Detect which cell encompasses the target text, then output its [X, Y] center coordinate. 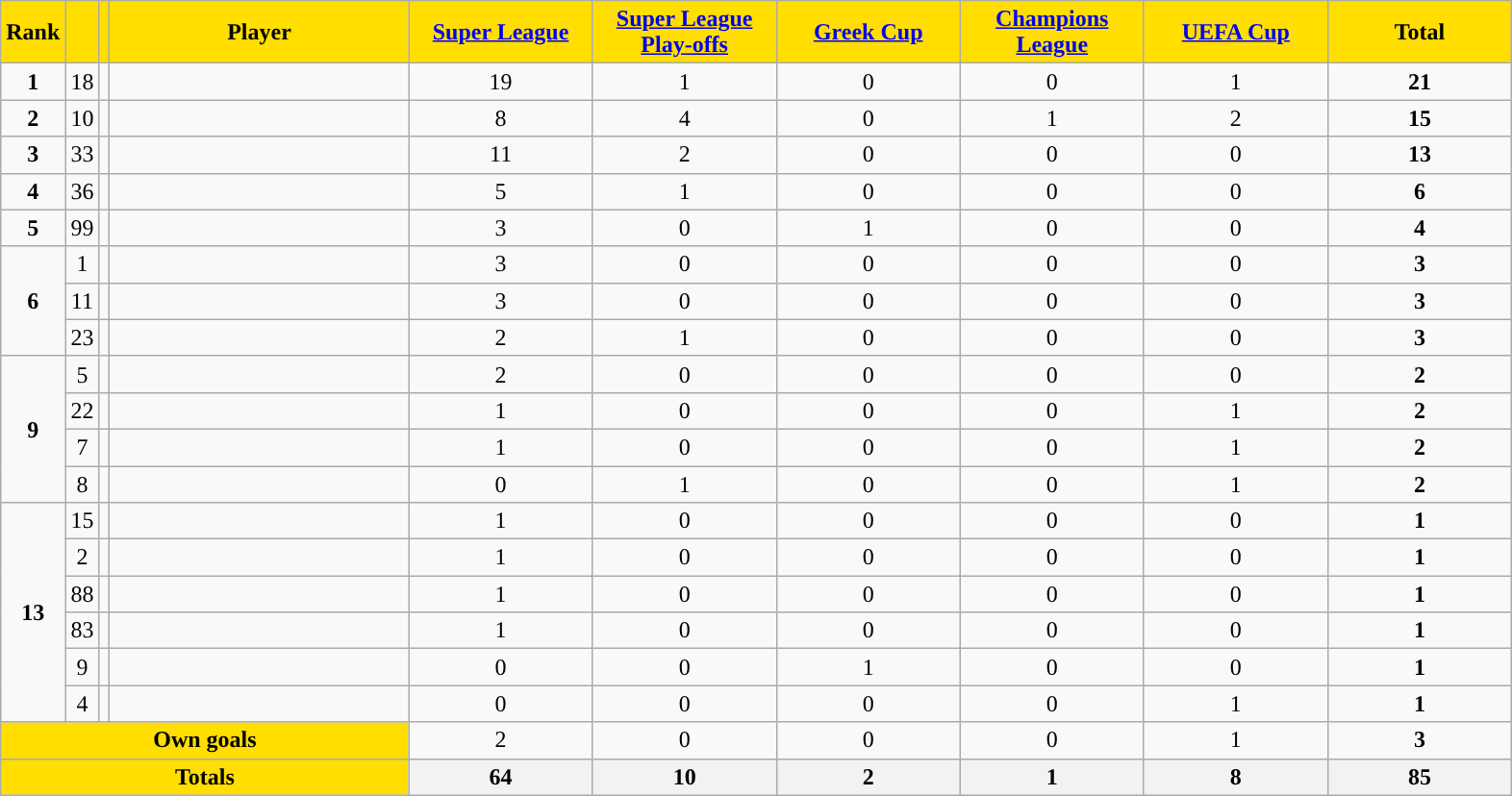
21 [1420, 82]
18 [83, 82]
88 [83, 594]
22 [83, 410]
Greek Cup [868, 33]
Player [260, 33]
23 [83, 337]
7 [83, 447]
Rank [33, 33]
64 [500, 777]
Own goals [205, 740]
Totals [205, 777]
Super League [500, 33]
19 [500, 82]
UEFA Cup [1235, 33]
Total [1420, 33]
83 [83, 631]
36 [83, 191]
99 [83, 228]
Super League Play-offs [685, 33]
Champions League [1052, 33]
85 [1420, 777]
33 [83, 155]
